Detect which cell encompasses the target text, then output its [X, Y] center coordinate. 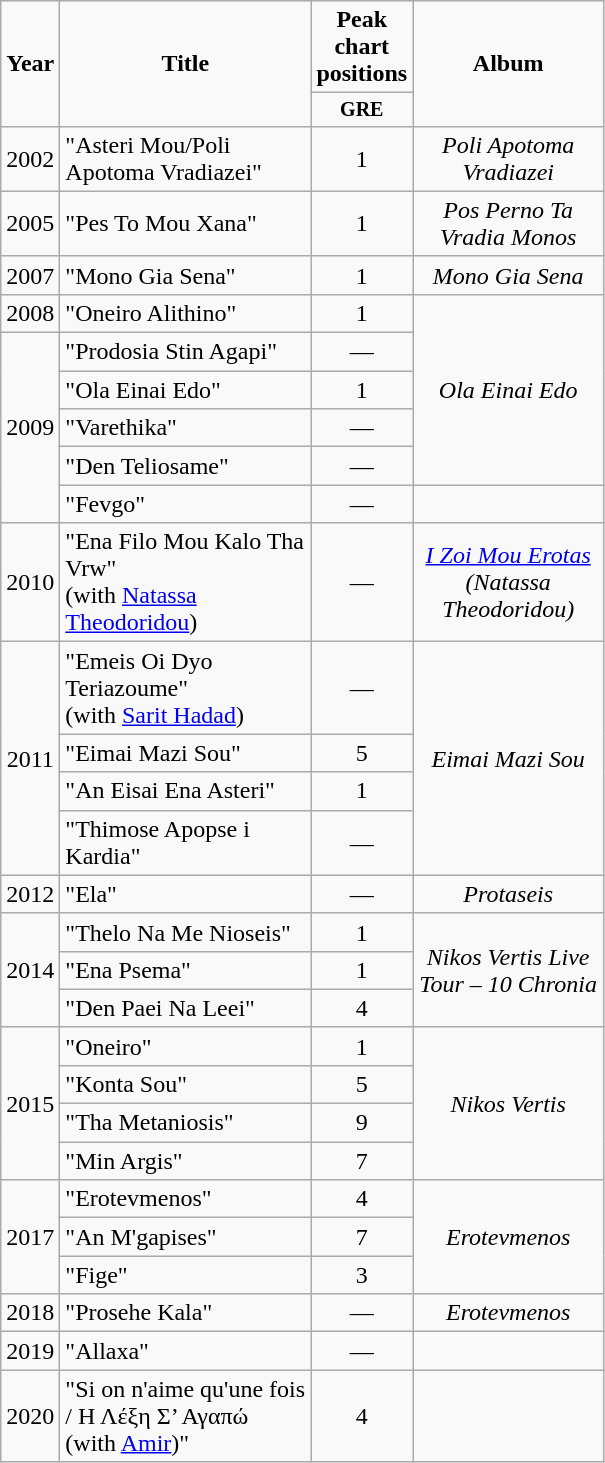
Eimai Mazi Sou [508, 758]
2019 [30, 1351]
"Asteri Mou/Poli Apotoma Vradiazei" [186, 158]
"Min Argis" [186, 1161]
Pos Perno Ta Vradia Monos [508, 224]
2005 [30, 224]
Nikos Vertis Live Tour – 10 Chronia [508, 970]
"Thelo Na Me Nioseis" [186, 932]
2018 [30, 1313]
"Thimose Apopse i Kardia" [186, 842]
2010 [30, 582]
"Pes To Mou Xana" [186, 224]
"Oneiro Alithino" [186, 313]
"Ola Einai Edo" [186, 390]
2007 [30, 275]
2002 [30, 158]
"Prodosia Stin Agapi" [186, 352]
"Ena Filo Mou Kalo Tha Vrw"(with Natassa Theodoridou) [186, 582]
2011 [30, 758]
9 [362, 1123]
"Eimai Mazi Sou" [186, 753]
3 [362, 1275]
2017 [30, 1237]
Ola Einai Edo [508, 389]
"Den Paei Na Leei" [186, 1008]
"Den Teliosame" [186, 466]
2008 [30, 313]
"Emeis Oi Dyo Teriazoume"(with Sarit Hadad) [186, 688]
"An M'gapises" [186, 1237]
2014 [30, 970]
"Varethika" [186, 428]
"Fevgo" [186, 504]
Nikos Vertis [508, 1103]
"Prosehe Kala" [186, 1313]
GRE [362, 110]
"Mono Gia Sena" [186, 275]
Mono Gia Sena [508, 275]
Peak chart positions [362, 47]
"Ena Psema" [186, 970]
2012 [30, 894]
Poli Apotoma Vradiazei [508, 158]
2009 [30, 428]
"Allaxa" [186, 1351]
Year [30, 64]
Title [186, 64]
"Tha Metaniosis" [186, 1123]
2015 [30, 1103]
2020 [30, 1416]
"Erotevmenos" [186, 1199]
Album [508, 64]
"Oneiro" [186, 1046]
"An Eisai Ena Asteri" [186, 791]
"Fige" [186, 1275]
"Si on n'aime qu'une fois / Η Λέξη Σ’ Αγαπώ(with Amir)" [186, 1416]
Protaseis [508, 894]
I Zoi Mou Erotas (Natassa Theodoridou) [508, 582]
"Ela" [186, 894]
"Konta Sou" [186, 1084]
